Provide the [X, Y] coordinate of the cell's center where the given text is located.  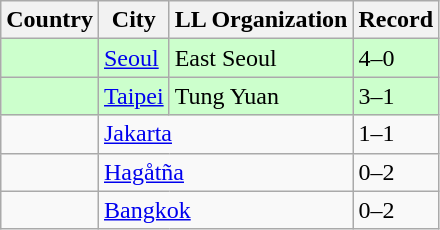
Bangkok [225, 210]
Record [396, 20]
Seoul [134, 58]
LL Organization [261, 20]
4–0 [396, 58]
1–1 [396, 134]
Jakarta [225, 134]
Country [50, 20]
Hagåtña [225, 172]
Taipei [134, 96]
City [134, 20]
East Seoul [261, 58]
Tung Yuan [261, 96]
3–1 [396, 96]
